Return [x, y] of the center of cell containing provided text 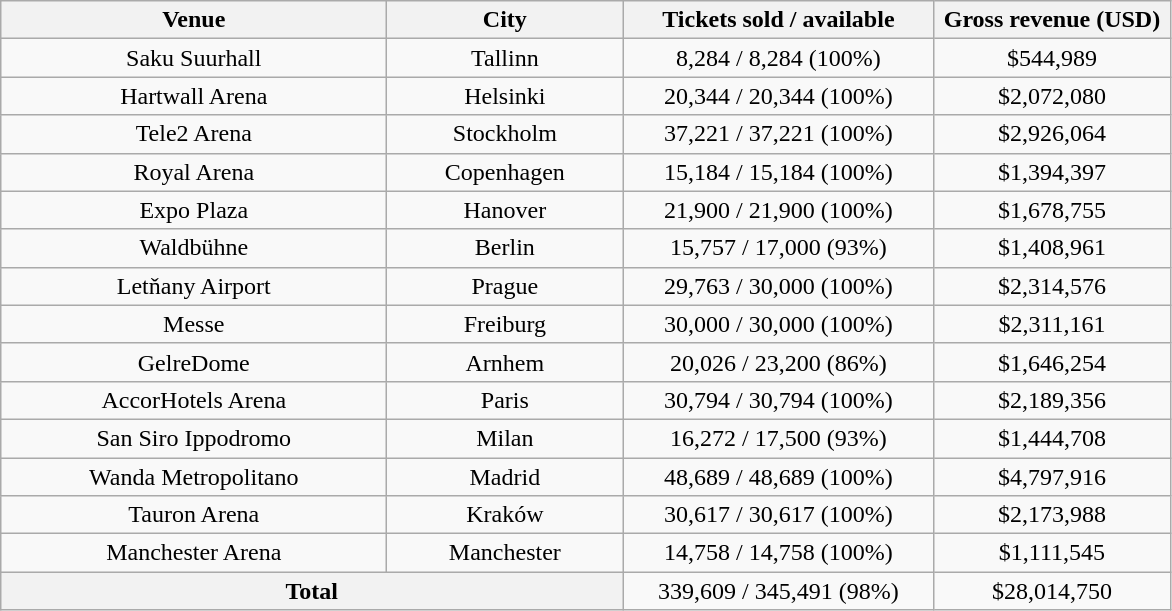
37,221 / 37,221 (100%) [778, 134]
Tallinn [505, 58]
20,026 / 23,200 (86%) [778, 362]
Stockholm [505, 134]
Copenhagen [505, 172]
29,763 / 30,000 (100%) [778, 286]
30,000 / 30,000 (100%) [778, 324]
$2,314,576 [1052, 286]
16,272 / 17,500 (93%) [778, 438]
30,617 / 30,617 (100%) [778, 515]
Tele2 Arena [194, 134]
Milan [505, 438]
Wanda Metropolitano [194, 477]
Hanover [505, 210]
Freiburg [505, 324]
48,689 / 48,689 (100%) [778, 477]
$1,111,545 [1052, 553]
$1,394,397 [1052, 172]
21,900 / 21,900 (100%) [778, 210]
Royal Arena [194, 172]
San Siro Ippodromo [194, 438]
339,609 / 345,491 (98%) [778, 591]
Madrid [505, 477]
Berlin [505, 248]
$1,678,755 [1052, 210]
Venue [194, 20]
$544,989 [1052, 58]
Helsinki [505, 96]
20,344 / 20,344 (100%) [778, 96]
$2,926,064 [1052, 134]
Messe [194, 324]
$1,444,708 [1052, 438]
$28,014,750 [1052, 591]
$4,797,916 [1052, 477]
Arnhem [505, 362]
15,184 / 15,184 (100%) [778, 172]
Total [312, 591]
Manchester Arena [194, 553]
$1,408,961 [1052, 248]
30,794 / 30,794 (100%) [778, 400]
8,284 / 8,284 (100%) [778, 58]
Hartwall Arena [194, 96]
Paris [505, 400]
Saku Suurhall [194, 58]
Prague [505, 286]
AccorHotels Arena [194, 400]
Kraków [505, 515]
Tauron Arena [194, 515]
$1,646,254 [1052, 362]
Letňany Airport [194, 286]
$2,189,356 [1052, 400]
$2,311,161 [1052, 324]
City [505, 20]
15,757 / 17,000 (93%) [778, 248]
GelreDome [194, 362]
Waldbühne [194, 248]
$2,072,080 [1052, 96]
Tickets sold / available [778, 20]
$2,173,988 [1052, 515]
14,758 / 14,758 (100%) [778, 553]
Manchester [505, 553]
Expo Plaza [194, 210]
Gross revenue (USD) [1052, 20]
